Find where the given text appears and provide that cell's center as (x, y) coordinate. 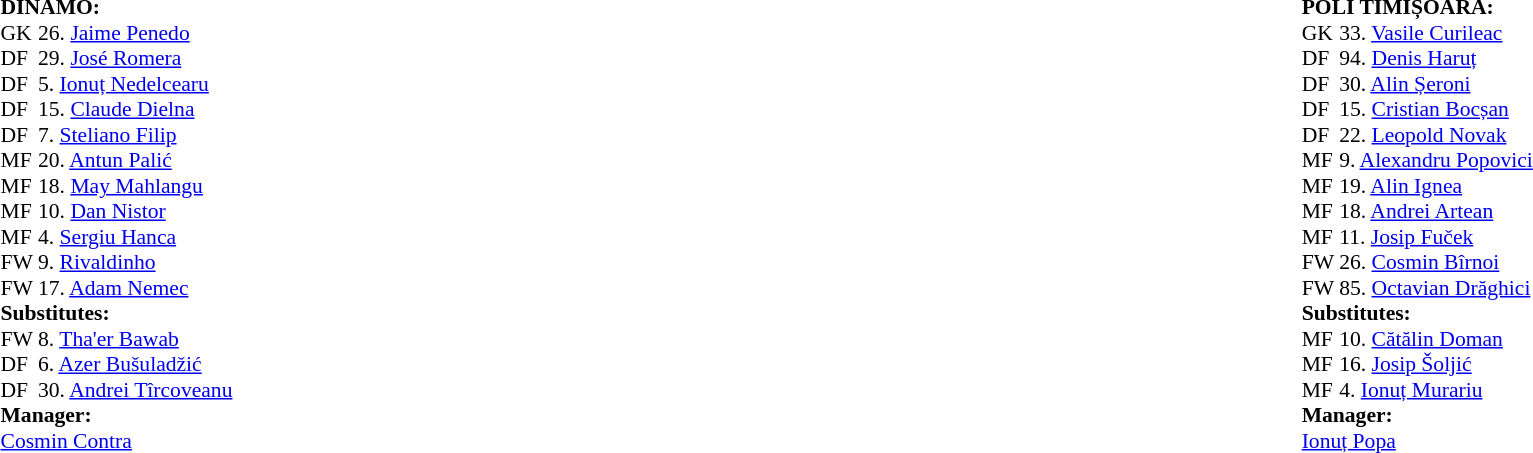
19. Alin Ignea (1436, 186)
94. Denis Haruț (1436, 59)
7. Steliano Filip (135, 135)
16. Josip Šoljić (1436, 365)
4. Sergiu Hanca (135, 237)
20. Antun Palić (135, 161)
10. Dan Nistor (135, 211)
30. Andrei Tîrcoveanu (135, 390)
18. Andrei Artean (1436, 211)
4. Ionuț Murariu (1436, 390)
9. Alexandru Popovici (1436, 161)
5. Ionuț Nedelcearu (135, 84)
22. Leopold Novak (1436, 135)
29. José Romera (135, 59)
15. Claude Dielna (135, 109)
33. Vasile Curileac (1436, 33)
9. Rivaldinho (135, 263)
10. Cătălin Doman (1436, 339)
26. Cosmin Bîrnoi (1436, 263)
6. Azer Bušuladžić (135, 365)
18. May Mahlangu (135, 186)
26. Jaime Penedo (135, 33)
85. Octavian Drăghici (1436, 288)
8. Tha'er Bawab (135, 339)
30. Alin Șeroni (1436, 84)
15. Cristian Bocșan (1436, 109)
17. Adam Nemec (135, 288)
11. Josip Fuček (1436, 237)
